Identify which cell holds the provided text, then report its (X, Y) central coordinate. 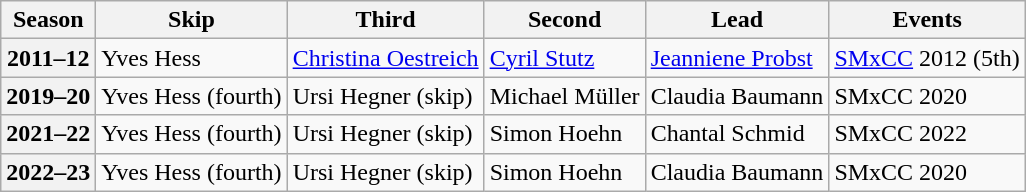
Skip (192, 20)
SMxCC 2022 (927, 134)
Michael Müller (564, 96)
2022–23 (48, 172)
Season (48, 20)
Lead (737, 20)
Third (386, 20)
Christina Oestreich (386, 58)
Jeanniene Probst (737, 58)
2011–12 (48, 58)
2019–20 (48, 96)
Cyril Stutz (564, 58)
2021–22 (48, 134)
Chantal Schmid (737, 134)
Events (927, 20)
SMxCC 2012 (5th) (927, 58)
Second (564, 20)
Yves Hess (192, 58)
